Output the [x, y] coordinate of the center of the cell containing the given text.  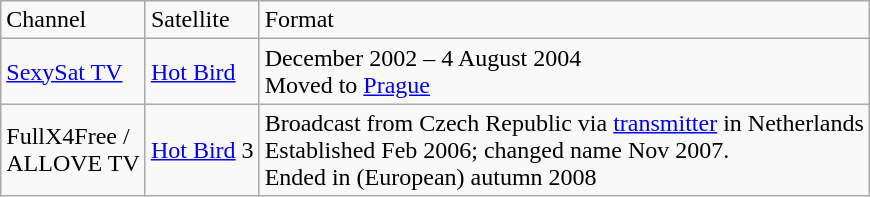
Satellite [202, 20]
Hot Bird 3 [202, 150]
SexySat TV [74, 72]
Channel [74, 20]
December 2002 – 4 August 2004 Moved to Prague [564, 72]
Hot Bird [202, 72]
Broadcast from Czech Republic via transmitter in Netherlands Established Feb 2006; changed name Nov 2007. Ended in (European) autumn 2008 [564, 150]
Format [564, 20]
FullX4Free / ALLOVE TV [74, 150]
